Output the [x, y] coordinate of the center of the cell containing the given text.  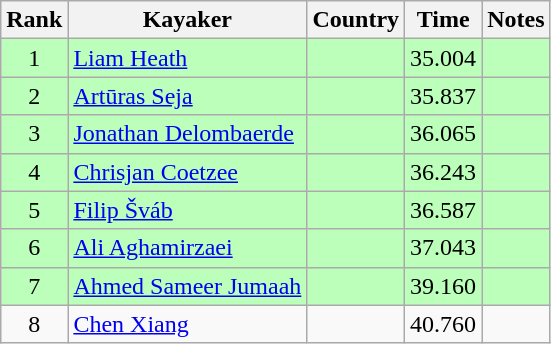
Liam Heath [188, 58]
Time [444, 20]
1 [34, 58]
35.004 [444, 58]
6 [34, 248]
Ali Aghamirzaei [188, 248]
Rank [34, 20]
5 [34, 210]
40.760 [444, 324]
Ahmed Sameer Jumaah [188, 286]
36.243 [444, 172]
4 [34, 172]
36.065 [444, 134]
Artūras Seja [188, 96]
Country [356, 20]
Filip Šváb [188, 210]
2 [34, 96]
8 [34, 324]
3 [34, 134]
35.837 [444, 96]
39.160 [444, 286]
Kayaker [188, 20]
36.587 [444, 210]
37.043 [444, 248]
Chrisjan Coetzee [188, 172]
7 [34, 286]
Jonathan Delombaerde [188, 134]
Notes [516, 20]
Chen Xiang [188, 324]
